Return the (X, Y) coordinate for the center point of the cell that contains the specified text.  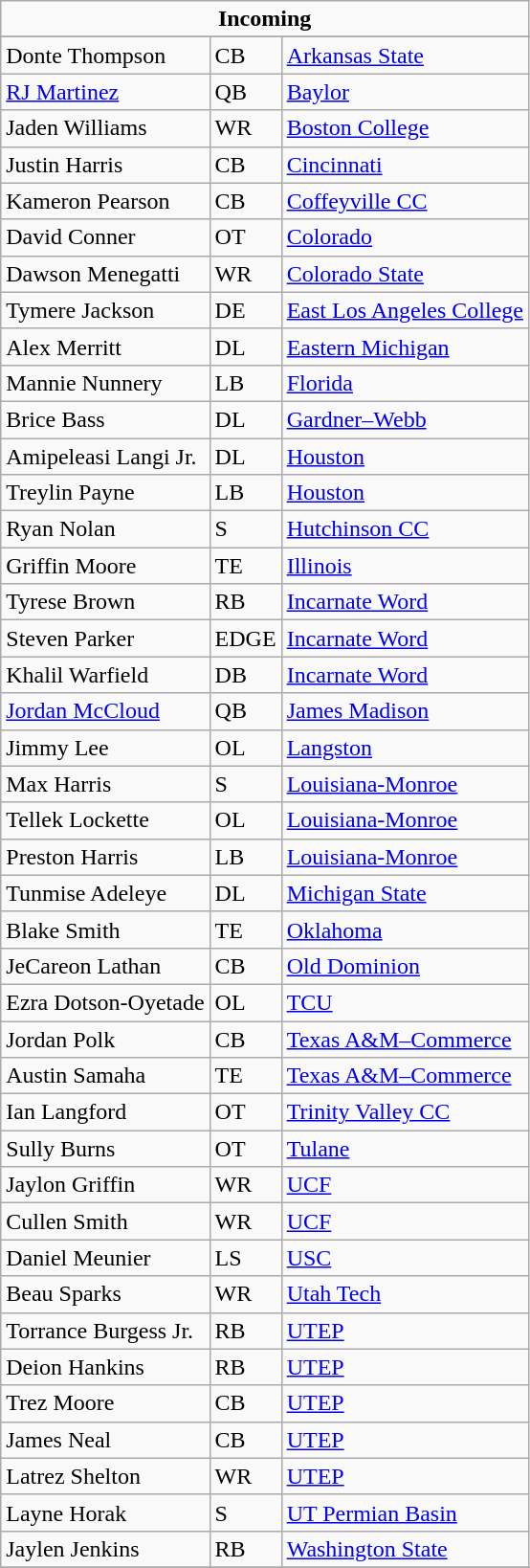
Tyrese Brown (105, 602)
DB (245, 675)
Alex Merritt (105, 347)
Illinois (405, 566)
Griffin Moore (105, 566)
Tulane (405, 1149)
Deion Hankins (105, 1367)
DE (245, 310)
RJ Martinez (105, 92)
Jordan McCloud (105, 711)
EDGE (245, 638)
Jordan Polk (105, 1039)
Khalil Warfield (105, 675)
Incoming (265, 19)
Steven Parker (105, 638)
Layne Horak (105, 1512)
Florida (405, 383)
East Los Angeles College (405, 310)
Jimmy Lee (105, 748)
Boston College (405, 128)
TCU (405, 1002)
Blake Smith (105, 930)
Treylin Payne (105, 493)
Preston Harris (105, 857)
David Conner (105, 237)
Kameron Pearson (105, 201)
Ian Langford (105, 1112)
Jaylon Griffin (105, 1185)
Colorado State (405, 274)
Washington State (405, 1549)
Tunmise Adeleye (105, 893)
Tymere Jackson (105, 310)
Trinity Valley CC (405, 1112)
Utah Tech (405, 1294)
Cincinnati (405, 165)
Arkansas State (405, 56)
Max Harris (105, 784)
Hutchinson CC (405, 529)
Ryan Nolan (105, 529)
Mannie Nunnery (105, 383)
Trez Moore (105, 1403)
Tellek Lockette (105, 820)
LS (245, 1258)
Daniel Meunier (105, 1258)
James Madison (405, 711)
Colorado (405, 237)
Jaden Williams (105, 128)
Coffeyville CC (405, 201)
Donte Thompson (105, 56)
Michigan State (405, 893)
Justin Harris (105, 165)
Torrance Burgess Jr. (105, 1331)
Brice Bass (105, 419)
Ezra Dotson-Oyetade (105, 1002)
Sully Burns (105, 1149)
Oklahoma (405, 930)
Langston (405, 748)
Old Dominion (405, 966)
Beau Sparks (105, 1294)
Baylor (405, 92)
Amipeleasi Langi Jr. (105, 457)
USC (405, 1258)
Cullen Smith (105, 1221)
James Neal (105, 1440)
UT Permian Basin (405, 1512)
Eastern Michigan (405, 347)
Gardner–Webb (405, 419)
Jaylen Jenkins (105, 1549)
JeCareon Lathan (105, 966)
Dawson Menegatti (105, 274)
Austin Samaha (105, 1076)
Latrez Shelton (105, 1476)
